Find where the given text appears and provide that cell's center as [X, Y] coordinate. 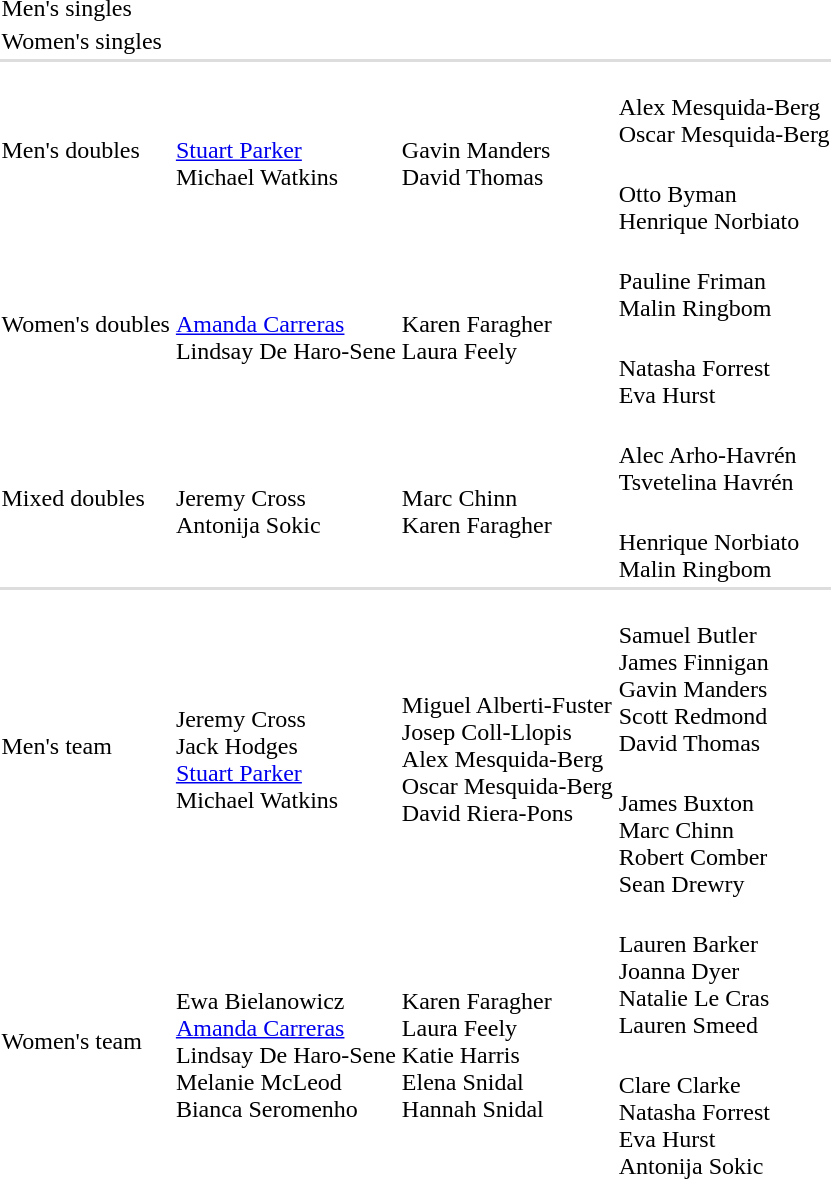
Natasha ForrestEva Hurst [724, 368]
Miguel Alberti-FusterJosep Coll-LlopisAlex Mesquida-BergOscar Mesquida-BergDavid Riera-Pons [507, 746]
Jeremy CrossJack HodgesStuart ParkerMichael Watkins [286, 746]
Women's doubles [86, 324]
Men's team [86, 746]
Women's singles [86, 41]
Pauline FrimanMalin Ringbom [724, 281]
James BuxtonMarc ChinnRobert ComberSean Drewry [724, 830]
Stuart ParkerMichael Watkins [286, 150]
Lauren BarkerJoanna DyerNatalie Le CrasLauren Smeed [724, 971]
Karen FaragherLaura Feely [507, 324]
Henrique NorbiatoMalin Ringbom [724, 542]
Alex Mesquida-BergOscar Mesquida-Berg [724, 107]
Alec Arho-HavrénTsvetelina Havrén [724, 455]
Otto BymanHenrique Norbiato [724, 194]
Samuel ButlerJames FinniganGavin MandersScott RedmondDavid Thomas [724, 676]
Marc ChinnKaren Faragher [507, 498]
Gavin MandersDavid Thomas [507, 150]
Amanda CarrerasLindsay De Haro-Sene [286, 324]
Mixed doubles [86, 498]
Jeremy CrossAntonija Sokic [286, 498]
Men's doubles [86, 150]
